For the text-containing cell, return its midpoint in (x, y) coordinate format. 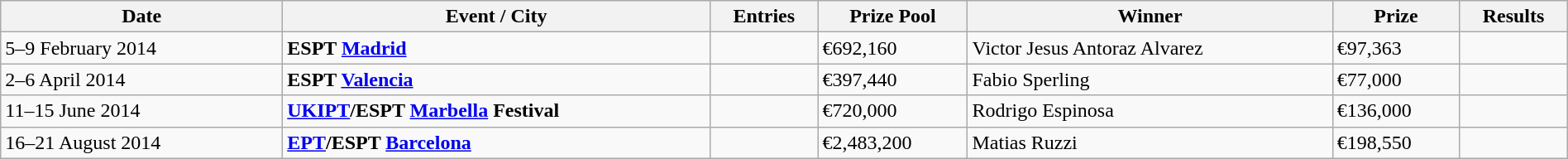
Victor Jesus Antoraz Alvarez (1150, 48)
ESPT Valencia (496, 79)
Prize Pool (893, 17)
Event / City (496, 17)
Rodrigo Espinosa (1150, 111)
€2,483,200 (893, 142)
Entries (764, 17)
Results (1513, 17)
€692,160 (893, 48)
Fabio Sperling (1150, 79)
16–21 August 2014 (142, 142)
UKIPT/ESPT Marbella Festival (496, 111)
€397,440 (893, 79)
€198,550 (1396, 142)
Date (142, 17)
€136,000 (1396, 111)
5–9 February 2014 (142, 48)
€720,000 (893, 111)
11–15 June 2014 (142, 111)
€77,000 (1396, 79)
2–6 April 2014 (142, 79)
Prize (1396, 17)
Winner (1150, 17)
EPT/ESPT Barcelona (496, 142)
€97,363 (1396, 48)
Matias Ruzzi (1150, 142)
ESPT Madrid (496, 48)
